Extract the (X, Y) coordinate from the center of the cell holding the provided text.  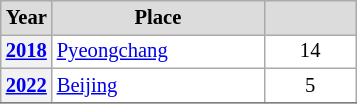
Place (158, 17)
Year (26, 17)
Pyeongchang (158, 51)
5 (310, 85)
2022 (26, 85)
14 (310, 51)
Beijing (158, 85)
2018 (26, 51)
